Return (X, Y) of the center of cell containing provided text 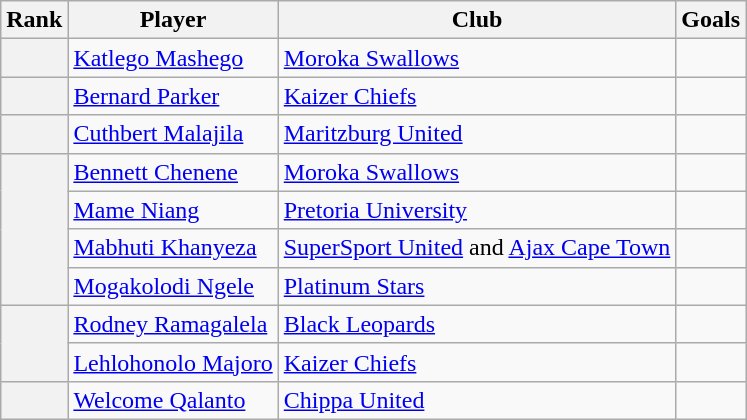
Player (173, 20)
Goals (711, 20)
Bernard Parker (173, 96)
Bennett Chenene (173, 172)
Maritzburg United (477, 134)
Mabhuti Khanyeza (173, 248)
Mogakolodi Ngele (173, 286)
Cuthbert Malajila (173, 134)
Welcome Qalanto (173, 400)
Chippa United (477, 400)
Lehlohonolo Majoro (173, 362)
Club (477, 20)
Rodney Ramagalela (173, 324)
Rank (34, 20)
Pretoria University (477, 210)
SuperSport United and Ajax Cape Town (477, 248)
Black Leopards (477, 324)
Platinum Stars (477, 286)
Mame Niang (173, 210)
Katlego Mashego (173, 58)
